Provide the [X, Y] coordinate of the cell's center where the given text is located.  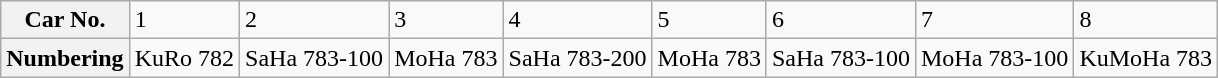
SaHa 783-200 [578, 58]
2 [314, 20]
8 [1146, 20]
5 [709, 20]
3 [446, 20]
MoHa 783-100 [994, 58]
KuRo 782 [184, 58]
Numbering [65, 58]
Car No. [65, 20]
1 [184, 20]
4 [578, 20]
KuMoHa 783 [1146, 58]
6 [840, 20]
7 [994, 20]
